Scan for the cell matching the given text and deliver its (X, Y) coordinate at center. 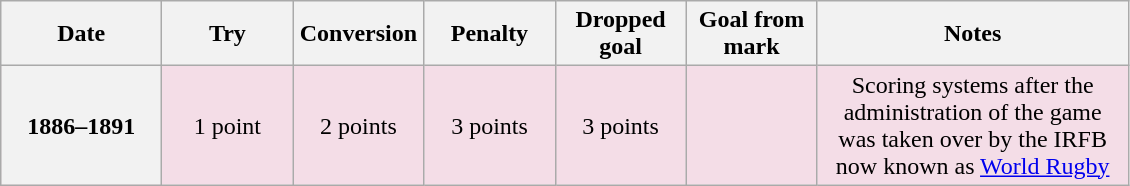
Penalty (490, 34)
Goal from mark (752, 34)
Date (82, 34)
Scoring systems after the administration of the game was taken over by the IRFB now known as World Rugby (972, 126)
1 point (228, 126)
Try (228, 34)
Notes (972, 34)
Conversion (358, 34)
Dropped goal (620, 34)
1886–1891 (82, 126)
2 points (358, 126)
